For the text-containing cell, return its midpoint in (X, Y) coordinate format. 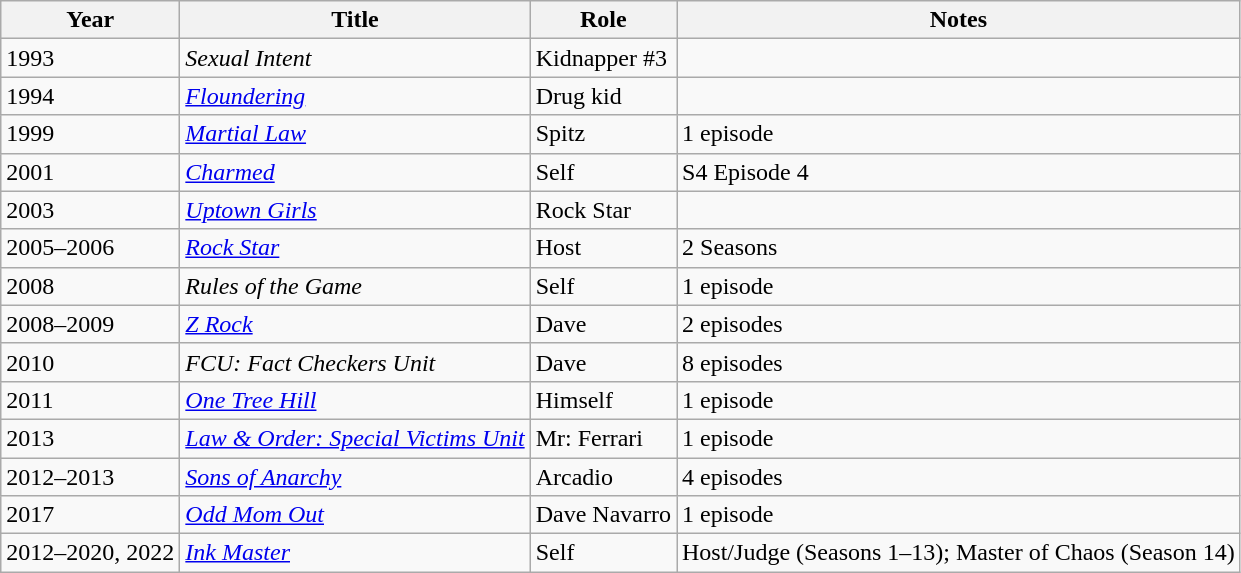
Mr: Ferrari (603, 438)
Martial Law (355, 134)
Uptown Girls (355, 210)
2 Seasons (958, 248)
Rules of the Game (355, 286)
1993 (90, 58)
Ink Master (355, 553)
Sons of Anarchy (355, 477)
2012–2013 (90, 477)
Spitz (603, 134)
Host (603, 248)
2005–2006 (90, 248)
Sexual Intent (355, 58)
2008 (90, 286)
Notes (958, 20)
Himself (603, 400)
FCU: Fact Checkers Unit (355, 362)
Drug kid (603, 96)
2013 (90, 438)
Title (355, 20)
2012–2020, 2022 (90, 553)
Arcadio (603, 477)
2010 (90, 362)
1999 (90, 134)
4 episodes (958, 477)
Dave Navarro (603, 515)
2003 (90, 210)
Role (603, 20)
Z Rock (355, 324)
2001 (90, 172)
Year (90, 20)
8 episodes (958, 362)
Odd Mom Out (355, 515)
Charmed (355, 172)
2017 (90, 515)
S4 Episode 4 (958, 172)
Host/Judge (Seasons 1–13); Master of Chaos (Season 14) (958, 553)
One Tree Hill (355, 400)
Kidnapper #3 (603, 58)
2008–2009 (90, 324)
Law & Order: Special Victims Unit (355, 438)
Floundering (355, 96)
1994 (90, 96)
2 episodes (958, 324)
2011 (90, 400)
